Identify which cell holds the provided text, then report its (x, y) central coordinate. 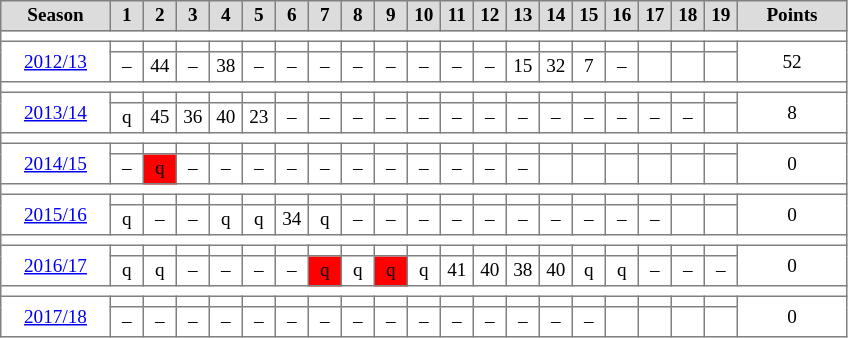
Points (792, 16)
6 (292, 16)
2013/14 (56, 112)
45 (160, 118)
1 (126, 16)
18 (688, 16)
3 (192, 16)
23 (258, 118)
2 (160, 16)
2017/18 (56, 316)
11 (456, 16)
4 (226, 16)
41 (456, 271)
32 (556, 67)
Season (56, 16)
2016/17 (56, 265)
2015/16 (56, 214)
52 (792, 61)
44 (160, 67)
19 (720, 16)
14 (556, 16)
2012/13 (56, 61)
2014/15 (56, 163)
16 (622, 16)
17 (654, 16)
34 (292, 220)
13 (522, 16)
12 (490, 16)
36 (192, 118)
10 (424, 16)
9 (390, 16)
5 (258, 16)
